Extract the (X, Y) coordinate from the center of the cell holding the provided text.  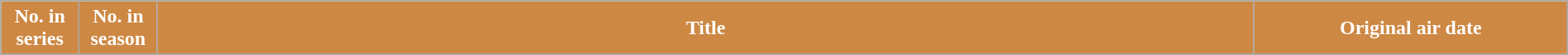
No. inseries (40, 28)
Title (705, 28)
No. inseason (117, 28)
Original air date (1411, 28)
